Capture the cell that displays the provided text and extract its [X, Y] central coordinate. 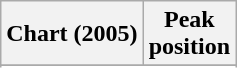
Chart (2005) [72, 34]
Peakposition [189, 34]
